Return the [X, Y] coordinate for the center point of the cell that contains the specified text.  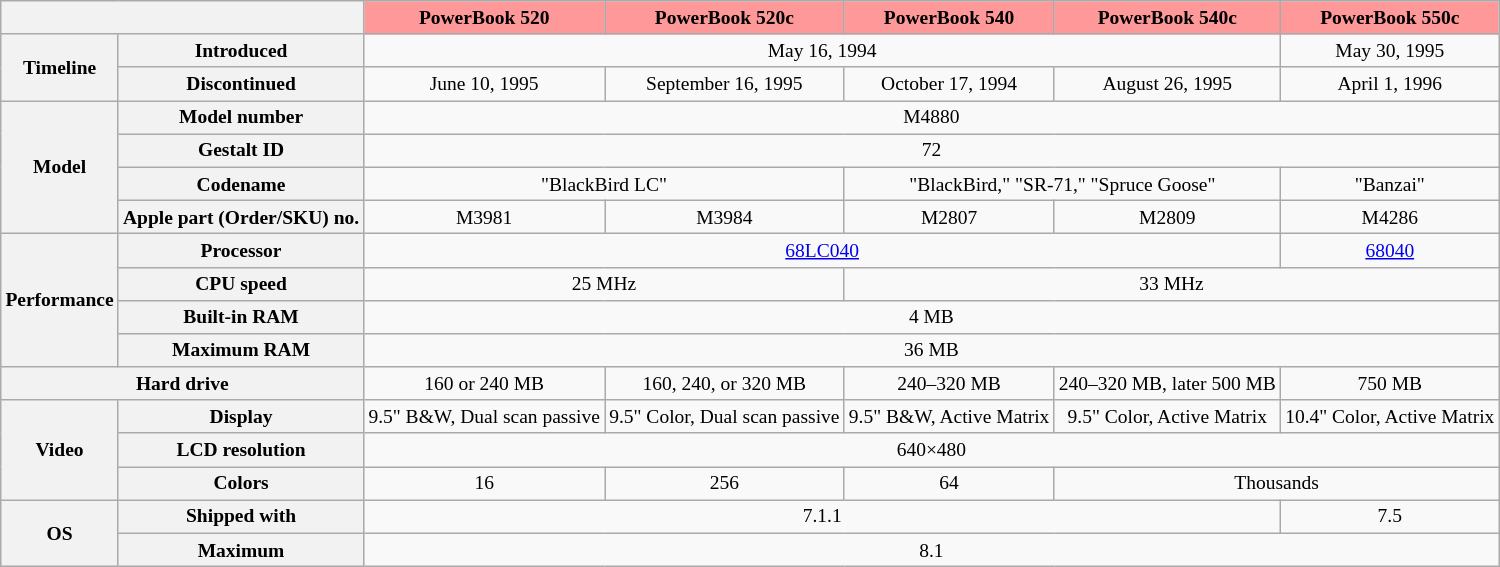
9.5" Color, Dual scan passive [725, 416]
Codename [240, 184]
Colors [240, 484]
7.1.1 [822, 516]
16 [484, 484]
LCD resolution [240, 450]
Gestalt ID [240, 150]
M4880 [932, 118]
M3984 [725, 216]
9.5" Color, Active Matrix [1167, 416]
Discontinued [240, 84]
9.5" B&W, Active Matrix [949, 416]
PowerBook 540c [1167, 18]
36 MB [932, 350]
Model number [240, 118]
OS [60, 534]
M2807 [949, 216]
240–320 MB [949, 384]
Timeline [60, 68]
750 MB [1390, 384]
68LC040 [822, 250]
640×480 [932, 450]
"BlackBird," "SR-71," "Spruce Goose" [1062, 184]
Processor [240, 250]
June 10, 1995 [484, 84]
9.5" B&W, Dual scan passive [484, 416]
Thousands [1276, 484]
PowerBook 540 [949, 18]
33 MHz [1172, 284]
Introduced [240, 50]
240–320 MB, later 500 MB [1167, 384]
Built-in RAM [240, 316]
25 MHz [604, 284]
Performance [60, 300]
May 16, 1994 [822, 50]
PowerBook 550c [1390, 18]
M2809 [1167, 216]
10.4" Color, Active Matrix [1390, 416]
"Banzai" [1390, 184]
CPU speed [240, 284]
7.5 [1390, 516]
Apple part (Order/SKU) no. [240, 216]
256 [725, 484]
Shipped with [240, 516]
August 26, 1995 [1167, 84]
8.1 [932, 550]
Display [240, 416]
4 MB [932, 316]
Maximum [240, 550]
72 [932, 150]
160 or 240 MB [484, 384]
Video [60, 450]
Hard drive [182, 384]
"BlackBird LC" [604, 184]
PowerBook 520c [725, 18]
64 [949, 484]
May 30, 1995 [1390, 50]
October 17, 1994 [949, 84]
M4286 [1390, 216]
PowerBook 520 [484, 18]
160, 240, or 320 MB [725, 384]
Model [60, 168]
M3981 [484, 216]
September 16, 1995 [725, 84]
April 1, 1996 [1390, 84]
68040 [1390, 250]
Maximum RAM [240, 350]
